Output the [X, Y] coordinate of the center of the cell containing the given text.  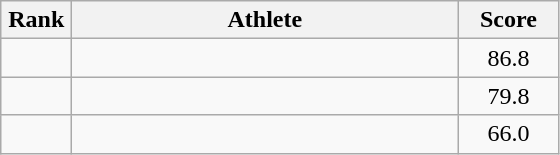
Rank [36, 20]
Score [508, 20]
86.8 [508, 58]
Athlete [265, 20]
66.0 [508, 134]
79.8 [508, 96]
